Search for the cell housing the specified text and yield its (x, y) center coordinate. 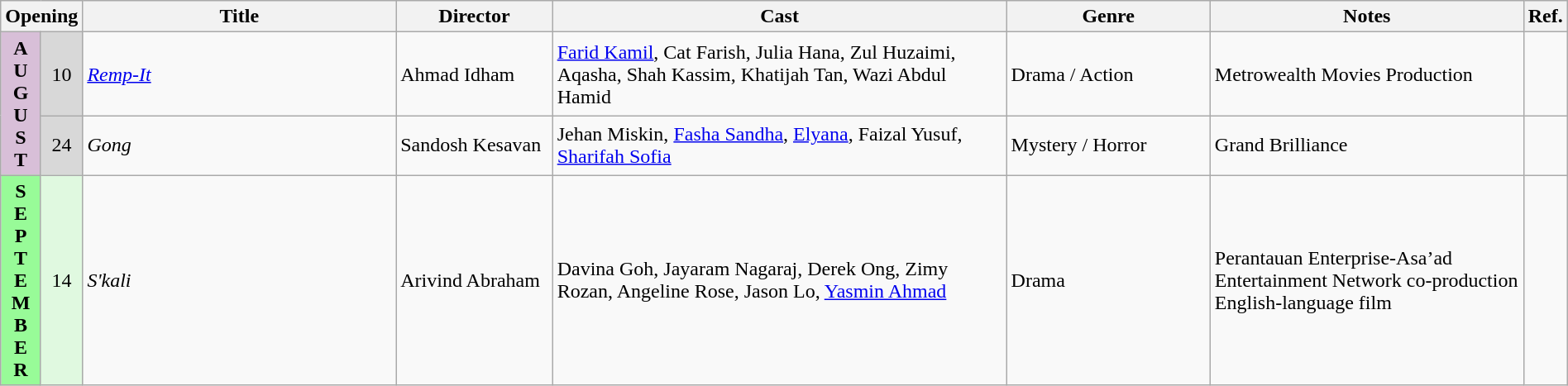
Director (475, 17)
Cast (779, 17)
Opening (41, 17)
Remp-It (240, 74)
Sandosh Kesavan (475, 145)
24 (61, 145)
Drama / Action (1108, 74)
Grand Brilliance (1366, 145)
Ref. (1545, 17)
Gong (240, 145)
Perantauan Enterprise-Asa’ad Entertainment Network co-productionEnglish-language film (1366, 280)
Jehan Miskin, Fasha Sandha, Elyana, Faizal Yusuf, Sharifah Sofia (779, 145)
Title (240, 17)
Drama (1108, 280)
Ahmad Idham (475, 74)
Genre (1108, 17)
Mystery / Horror (1108, 145)
AUGUST (22, 104)
SEPTEMBER (22, 280)
14 (61, 280)
Metrowealth Movies Production (1366, 74)
Davina Goh, Jayaram Nagaraj, Derek Ong, Zimy Rozan, Angeline Rose, Jason Lo, Yasmin Ahmad (779, 280)
10 (61, 74)
Notes (1366, 17)
S'kali (240, 280)
Farid Kamil, Cat Farish, Julia Hana, Zul Huzaimi, Aqasha, Shah Kassim, Khatijah Tan, Wazi Abdul Hamid (779, 74)
Arivind Abraham (475, 280)
